Locate the cell with the specified text and output its [x, y] center coordinate. 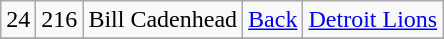
216 [60, 20]
24 [18, 20]
Bill Cadenhead [163, 20]
Detroit Lions [373, 20]
Back [273, 20]
